Return [X, Y] of the center of cell containing provided text 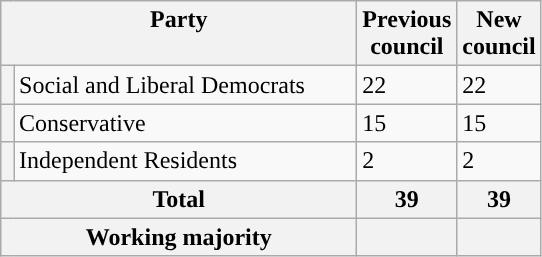
Previous council [407, 34]
Working majority [179, 237]
New council [499, 34]
Conservative [186, 123]
Total [179, 199]
Independent Residents [186, 161]
Social and Liberal Democrats [186, 85]
Party [179, 34]
